Scan for the cell matching the given text and deliver its [X, Y] coordinate at center. 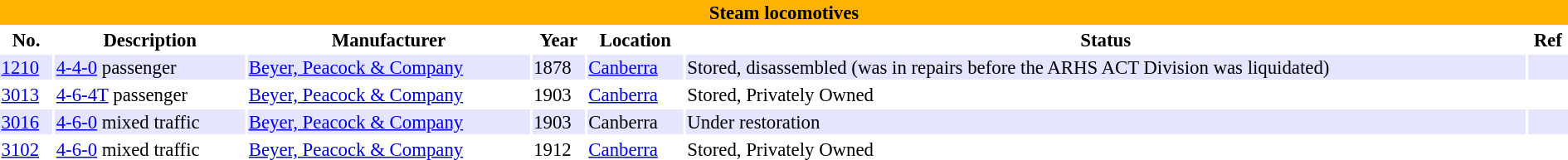
Ref [1548, 40]
4-4-0 passenger [149, 67]
3013 [27, 95]
Description [149, 40]
3016 [27, 122]
Stored, disassembled (was in repairs before the ARHS ACT Division was liquidated) [1106, 67]
Manufacturer [388, 40]
Steam locomotives [784, 12]
Year [559, 40]
Status [1106, 40]
Under restoration [1106, 122]
Stored, Privately Owned [1106, 95]
1210 [27, 67]
No. [27, 40]
4-6-0 mixed traffic [149, 122]
Location [635, 40]
1878 [559, 67]
4-6-4T passenger [149, 95]
